Extract the (x, y) coordinate from the center of the cell holding the provided text.  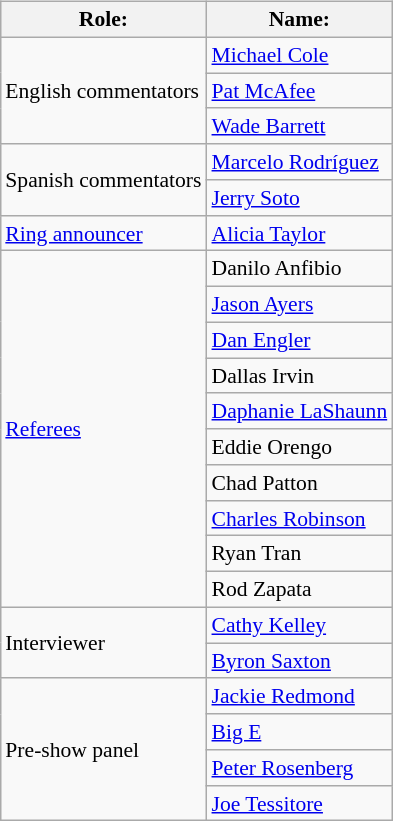
Eddie Orengo (299, 447)
Jerry Soto (299, 198)
Wade Barrett (299, 126)
Interviewer (103, 642)
Ring announcer (103, 233)
Michael Cole (299, 55)
Danilo Anfibio (299, 269)
Big E (299, 732)
Dallas Irvin (299, 376)
Name: (299, 20)
Referees (103, 429)
Rod Zapata (299, 590)
Alicia Taylor (299, 233)
Pat McAfee (299, 91)
Peter Rosenberg (299, 768)
Spanish commentators (103, 180)
Jackie Redmond (299, 696)
Chad Patton (299, 483)
Marcelo Rodríguez (299, 162)
Cathy Kelley (299, 625)
Dan Engler (299, 340)
English commentators (103, 90)
Daphanie LaShaunn (299, 411)
Jason Ayers (299, 305)
Charles Robinson (299, 518)
Pre-show panel (103, 749)
Byron Saxton (299, 661)
Role: (103, 20)
Joe Tessitore (299, 803)
Ryan Tran (299, 554)
